Provide the (X, Y) coordinate of the cell's center where the given text is located.  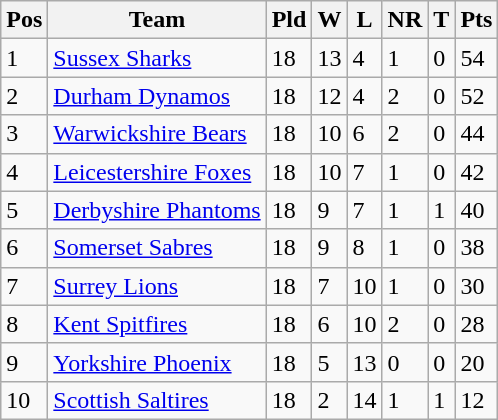
NR (405, 20)
Leicestershire Foxes (157, 172)
Team (157, 20)
30 (476, 286)
44 (476, 134)
38 (476, 248)
3 (24, 134)
Scottish Saltires (157, 400)
42 (476, 172)
14 (364, 400)
Yorkshire Phoenix (157, 362)
Pos (24, 20)
Durham Dynamos (157, 96)
L (364, 20)
52 (476, 96)
28 (476, 324)
Somerset Sabres (157, 248)
Pts (476, 20)
T (442, 20)
Kent Spitfires (157, 324)
Warwickshire Bears (157, 134)
20 (476, 362)
Sussex Sharks (157, 58)
40 (476, 210)
Surrey Lions (157, 286)
54 (476, 58)
Pld (289, 20)
W (330, 20)
Derbyshire Phantoms (157, 210)
